For the text-containing cell, return its midpoint in [x, y] coordinate format. 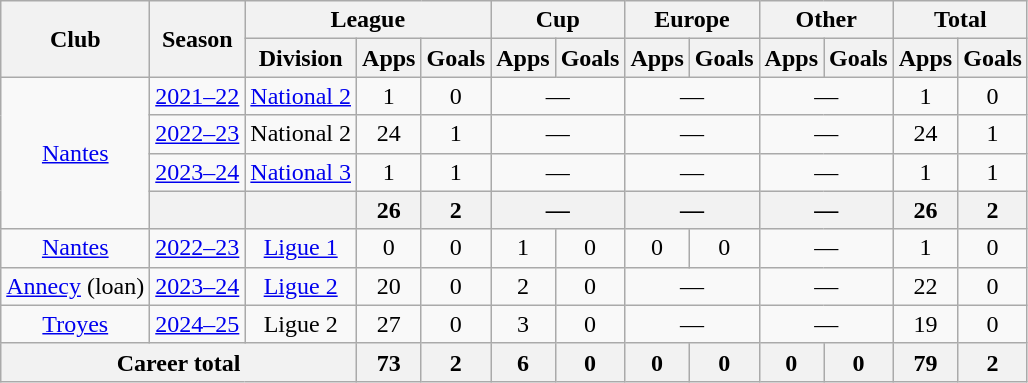
Division [301, 58]
Ligue 1 [301, 248]
22 [925, 286]
2021–22 [198, 96]
3 [523, 324]
2024–25 [198, 324]
League [368, 20]
6 [523, 362]
27 [389, 324]
Other [826, 20]
Troyes [76, 324]
Club [76, 39]
Europe [692, 20]
73 [389, 362]
79 [925, 362]
20 [389, 286]
Annecy (loan) [76, 286]
Total [960, 20]
Career total [179, 362]
19 [925, 324]
National 3 [301, 172]
Season [198, 39]
Cup [558, 20]
